For the text-containing cell, return its midpoint in [x, y] coordinate format. 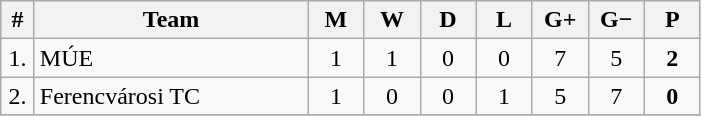
L [504, 20]
2 [672, 58]
G− [616, 20]
2. [18, 96]
M [336, 20]
Team [171, 20]
G+ [560, 20]
Ferencvárosi TC [171, 96]
MÚE [171, 58]
1. [18, 58]
D [448, 20]
# [18, 20]
W [392, 20]
P [672, 20]
